Output the (X, Y) coordinate of the center of the cell containing the given text.  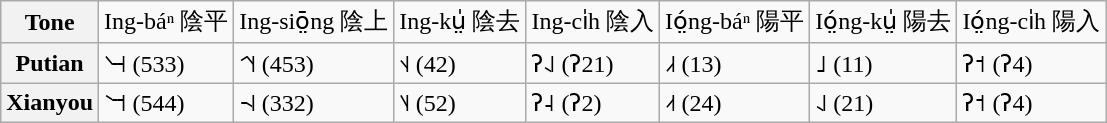
˥˧˧ (533) (166, 63)
Tone (50, 22)
ʔ˨˩ (ʔ21) (593, 63)
Xianyou (50, 103)
˩ (11) (884, 63)
˦˥˧ (453) (314, 63)
˦˨ (42) (460, 63)
Ing-ci̍h 陰入 (593, 22)
˨˦ (24) (735, 103)
˧˧˨ (332) (314, 103)
˨˩ (21) (884, 103)
Ing-kṳ̍ 陰去 (460, 22)
Ing-siō̤ng 陰上 (314, 22)
Putian (50, 63)
ʔ˨ (ʔ2) (593, 103)
Ing-báⁿ 陰平 (166, 22)
˩˧ (13) (735, 63)
Ió̤ng-ci̍h 陽入 (1032, 22)
˥˦˦ (544) (166, 103)
Ió̤ng-kṳ̍ 陽去 (884, 22)
˥˨ (52) (460, 103)
Ió̤ng-báⁿ 陽平 (735, 22)
